Detect which cell encompasses the target text, then output its [x, y] center coordinate. 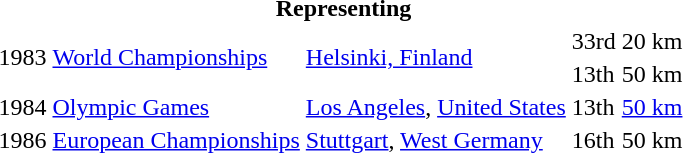
World Championships [176, 58]
Olympic Games [176, 107]
33rd [594, 41]
Helsinki, Finland [436, 58]
Los Angeles, United States [436, 107]
